Find where the given text appears and provide that cell's center as [X, Y] coordinate. 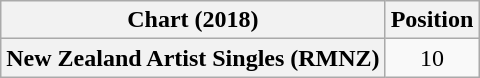
10 [432, 58]
New Zealand Artist Singles (RMNZ) [193, 58]
Position [432, 20]
Chart (2018) [193, 20]
